From the cell containing the given text, extract its center point as [X, Y] coordinate. 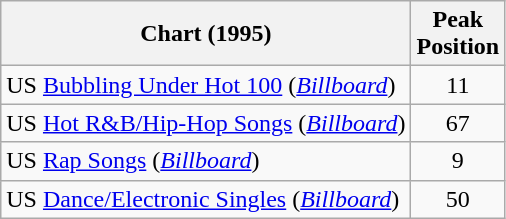
US Hot R&B/Hip-Hop Songs (Billboard) [206, 123]
67 [458, 123]
50 [458, 199]
Chart (1995) [206, 34]
9 [458, 161]
11 [458, 85]
PeakPosition [458, 34]
US Bubbling Under Hot 100 (Billboard) [206, 85]
US Dance/Electronic Singles (Billboard) [206, 199]
US Rap Songs (Billboard) [206, 161]
